Return the [X, Y] coordinate for the center point of the cell that contains the specified text.  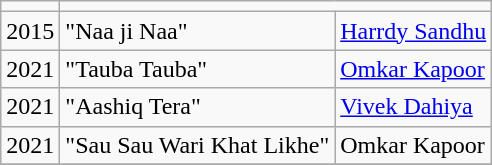
"Sau Sau Wari Khat Likhe" [198, 145]
2015 [30, 31]
Harrdy Sandhu [414, 31]
"Aashiq Tera" [198, 107]
"Naa ji Naa" [198, 31]
Vivek Dahiya [414, 107]
"Tauba Tauba" [198, 69]
